Search for the cell housing the specified text and yield its (X, Y) center coordinate. 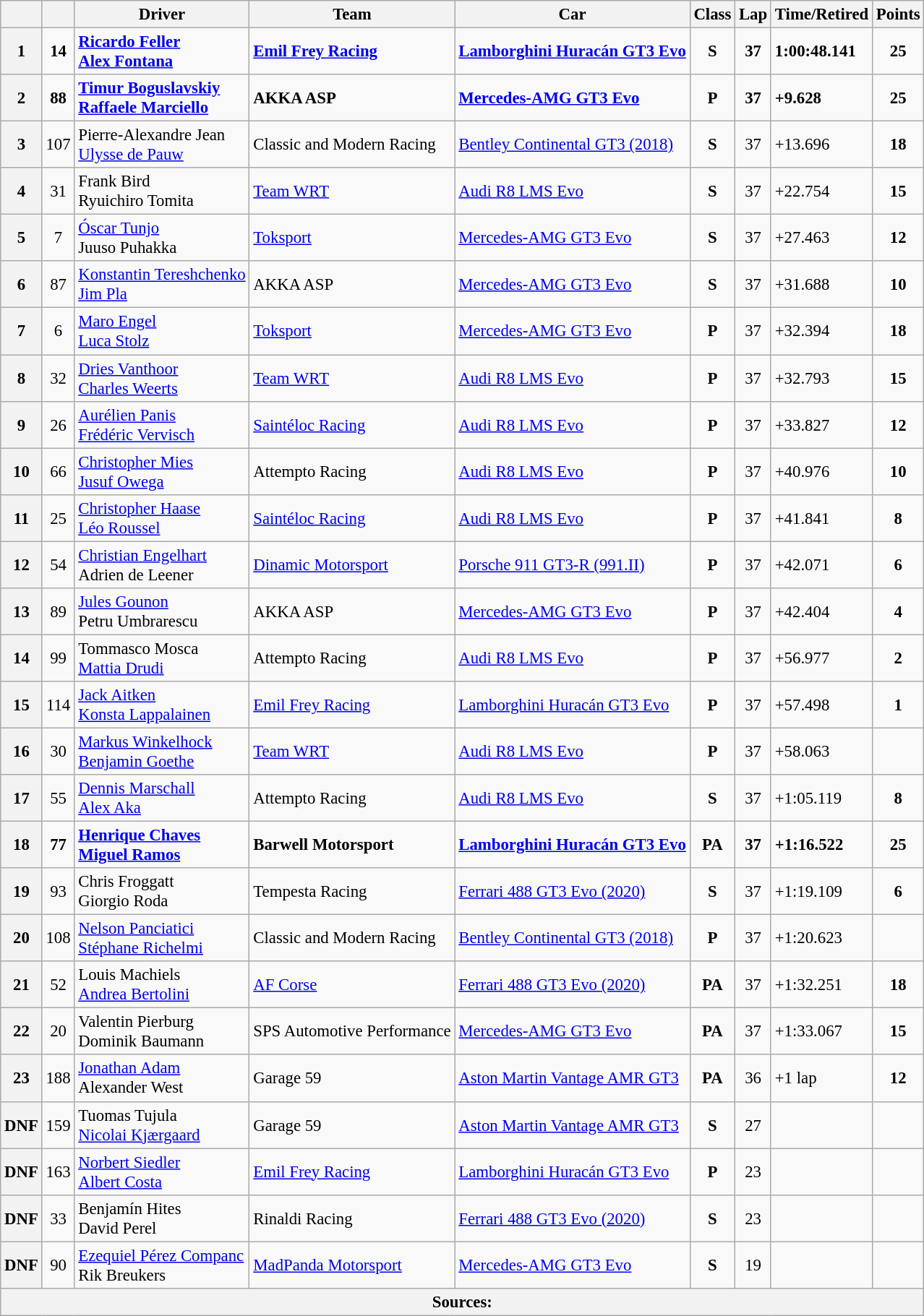
AF Corse (352, 984)
27 (753, 1124)
16 (22, 752)
Ezequiel Pérez Companc Rik Breukers (162, 1265)
31 (58, 191)
MadPanda Motorsport (352, 1265)
Lap (753, 14)
107 (58, 145)
22 (22, 1032)
Time/Retired (821, 14)
Valentin Pierburg Dominik Baumann (162, 1032)
Pierre-Alexandre Jean Ulysse de Pauw (162, 145)
+1:32.251 (821, 984)
+56.977 (821, 658)
+42.071 (821, 565)
26 (58, 425)
+27.463 (821, 238)
+22.754 (821, 191)
Tempesta Racing (352, 892)
Tuomas Tujula Nicolai Kjærgaard (162, 1124)
Driver (162, 14)
Konstantin Tereshchenko Jim Pla (162, 285)
Porsche 911 GT3-R (991.II) (573, 565)
Dries Vanthoor Charles Weerts (162, 379)
Class (713, 14)
87 (58, 285)
Chris Froggatt Giorgio Roda (162, 892)
13 (22, 611)
21 (22, 984)
Team (352, 14)
Jack Aitken Konsta Lappalainen (162, 705)
Christopher Haase Léo Roussel (162, 517)
+1 lap (821, 1078)
+1:20.623 (821, 938)
54 (58, 565)
+1:05.119 (821, 798)
3 (22, 145)
Tommasco Mosca Mattia Drudi (162, 658)
163 (58, 1172)
+32.793 (821, 379)
90 (58, 1265)
77 (58, 846)
+31.688 (821, 285)
Aurélien Panis Frédéric Vervisch (162, 425)
Christian Engelhart Adrien de Leener (162, 565)
5 (22, 238)
Henrique Chaves Miguel Ramos (162, 846)
11 (22, 517)
Jules Gounon Petru Umbrarescu (162, 611)
Christopher Mies Jusuf Owega (162, 471)
Timur Boguslavskiy Raffaele Marciello (162, 98)
+58.063 (821, 752)
159 (58, 1124)
9 (22, 425)
66 (58, 471)
33 (58, 1218)
+57.498 (821, 705)
55 (58, 798)
88 (58, 98)
Car (573, 14)
+42.404 (821, 611)
30 (58, 752)
Dinamic Motorsport (352, 565)
Dennis Marschall Alex Aka (162, 798)
52 (58, 984)
+32.394 (821, 331)
Points (898, 14)
Jonathan Adam Alexander West (162, 1078)
Norbert Siedler Albert Costa (162, 1172)
+33.827 (821, 425)
+1:33.067 (821, 1032)
188 (58, 1078)
Rinaldi Racing (352, 1218)
+41.841 (821, 517)
Maro Engel Luca Stolz (162, 331)
99 (58, 658)
1:00:48.141 (821, 52)
+1:19.109 (821, 892)
Louis Machiels Andrea Bertolini (162, 984)
SPS Automotive Performance (352, 1032)
32 (58, 379)
Sources: (463, 1302)
17 (22, 798)
+9.628 (821, 98)
Ricardo Feller Alex Fontana (162, 52)
108 (58, 938)
36 (753, 1078)
Markus Winkelhock Benjamin Goethe (162, 752)
114 (58, 705)
+1:16.522 (821, 846)
+13.696 (821, 145)
89 (58, 611)
Nelson Panciatici Stéphane Richelmi (162, 938)
93 (58, 892)
Óscar Tunjo Juuso Puhakka (162, 238)
Frank Bird Ryuichiro Tomita (162, 191)
Barwell Motorsport (352, 846)
+40.976 (821, 471)
Benjamín Hites David Perel (162, 1218)
